Extract the (X, Y) coordinate from the center of the cell holding the provided text.  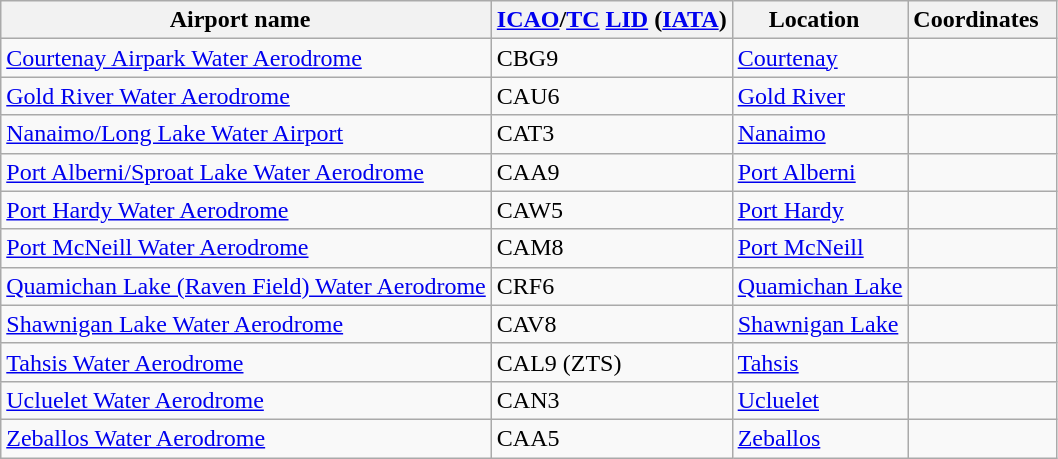
CAU6 (612, 96)
Coordinates (982, 20)
Gold River Water Aerodrome (246, 96)
Airport name (246, 20)
Shawnigan Lake Water Aerodrome (246, 324)
CAW5 (612, 210)
CBG9 (612, 58)
CAV8 (612, 324)
Shawnigan Lake (820, 324)
Port Hardy (820, 210)
CAL9 (ZTS) (612, 362)
Gold River (820, 96)
Port Alberni (820, 172)
Quamichan Lake (820, 286)
Courtenay (820, 58)
Location (820, 20)
CAA9 (612, 172)
Quamichan Lake (Raven Field) Water Aerodrome (246, 286)
Zeballos (820, 438)
CAN3 (612, 400)
Port Alberni/Sproat Lake Water Aerodrome (246, 172)
CAA5 (612, 438)
Nanaimo/Long Lake Water Airport (246, 134)
CAT3 (612, 134)
Ucluelet (820, 400)
Port McNeill (820, 248)
Port Hardy Water Aerodrome (246, 210)
Ucluelet Water Aerodrome (246, 400)
Nanaimo (820, 134)
Tahsis Water Aerodrome (246, 362)
CAM8 (612, 248)
Courtenay Airpark Water Aerodrome (246, 58)
Zeballos Water Aerodrome (246, 438)
ICAO/TC LID (IATA) (612, 20)
Tahsis (820, 362)
Port McNeill Water Aerodrome (246, 248)
CRF6 (612, 286)
